Locate the cell with the specified text and output its (X, Y) center coordinate. 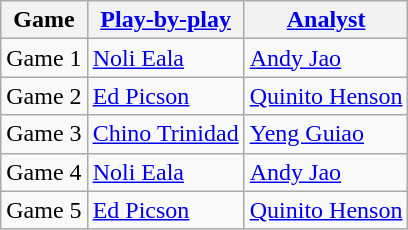
Game 4 (44, 172)
Chino Trinidad (166, 134)
Game 5 (44, 210)
Game (44, 20)
Analyst (326, 20)
Yeng Guiao (326, 134)
Game 3 (44, 134)
Game 1 (44, 58)
Play-by-play (166, 20)
Game 2 (44, 96)
